Search for the cell housing the specified text and yield its [x, y] center coordinate. 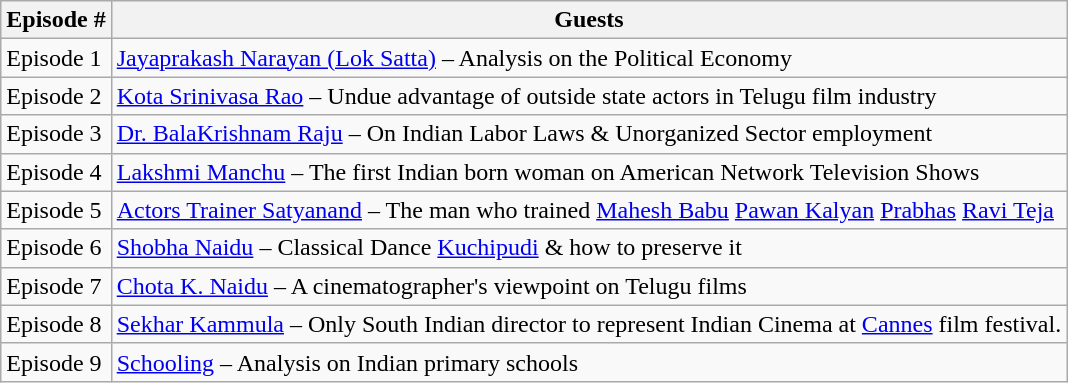
Shobha Naidu – Classical Dance Kuchipudi & how to preserve it [589, 248]
Episode # [56, 20]
Episode 5 [56, 210]
Jayaprakash Narayan (Lok Satta) – Analysis on the Political Economy [589, 58]
Actors Trainer Satyanand – The man who trained Mahesh Babu Pawan Kalyan Prabhas Ravi Teja [589, 210]
Dr. BalaKrishnam Raju – On Indian Labor Laws & Unorganized Sector employment [589, 134]
Sekhar Kammula – Only South Indian director to represent Indian Cinema at Cannes film festival. [589, 324]
Episode 4 [56, 172]
Episode 6 [56, 248]
Episode 1 [56, 58]
Lakshmi Manchu – The first Indian born woman on American Network Television Shows [589, 172]
Schooling – Analysis on Indian primary schools [589, 362]
Kota Srinivasa Rao – Undue advantage of outside state actors in Telugu film industry [589, 96]
Episode 9 [56, 362]
Episode 8 [56, 324]
Episode 7 [56, 286]
Episode 3 [56, 134]
Guests [589, 20]
Chota K. Naidu – A cinematographer's viewpoint on Telugu films [589, 286]
Episode 2 [56, 96]
